Find where the given text appears and provide that cell's center as [X, Y] coordinate. 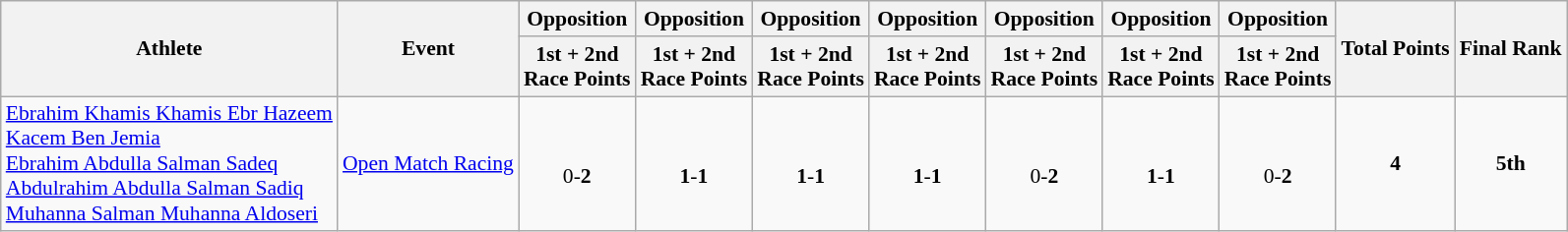
5th [1511, 164]
Total Points [1395, 49]
Event [428, 49]
Ebrahim Khamis Khamis Ebr HazeemKacem Ben JemiaEbrahim Abdulla Salman SadeqAbdulrahim Abdulla Salman SadiqMuhanna Salman Muhanna Aldoseri [169, 164]
Open Match Racing [428, 164]
Athlete [169, 49]
Final Rank [1511, 49]
4 [1395, 164]
